Scan for the cell matching the given text and deliver its (x, y) coordinate at center. 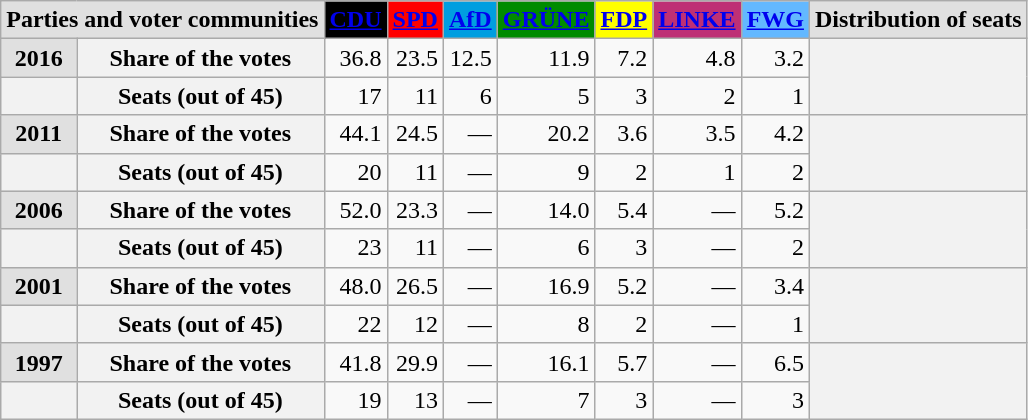
Parties and voter communities (162, 20)
20.2 (546, 134)
22 (356, 324)
16.1 (546, 362)
SPD (415, 20)
2006 (39, 210)
52.0 (356, 210)
5.4 (624, 210)
23.3 (415, 210)
19 (356, 400)
20 (356, 172)
23.5 (415, 58)
CDU (356, 20)
29.9 (415, 362)
FWG (775, 20)
5.7 (624, 362)
3.2 (775, 58)
11.9 (546, 58)
LINKE (697, 20)
Distribution of seats (918, 20)
44.1 (356, 134)
26.5 (415, 286)
48.0 (356, 286)
12.5 (470, 58)
1997 (39, 362)
2011 (39, 134)
41.8 (356, 362)
13 (415, 400)
24.5 (415, 134)
17 (356, 96)
4.2 (775, 134)
2001 (39, 286)
7 (546, 400)
12 (415, 324)
36.8 (356, 58)
9 (546, 172)
7.2 (624, 58)
23 (356, 248)
3.4 (775, 286)
2016 (39, 58)
GRÜNE (546, 20)
3.5 (697, 134)
5 (546, 96)
3.6 (624, 134)
6.5 (775, 362)
16.9 (546, 286)
FDP (624, 20)
4.8 (697, 58)
14.0 (546, 210)
AfD (470, 20)
8 (546, 324)
